Provide the (x, y) coordinate of the cell's center where the given text is located.  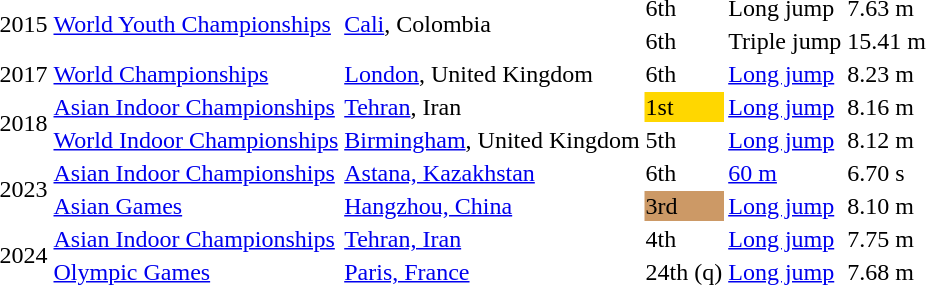
World Championships (196, 74)
5th (684, 140)
Triple jump (785, 41)
Astana, Kazakhstan (492, 173)
Hangzhou, China (492, 206)
London, United Kingdom (492, 74)
Asian Games (196, 206)
4th (684, 239)
60 m (785, 173)
3rd (684, 206)
1st (684, 107)
Birmingham, United Kingdom (492, 140)
World Indoor Championships (196, 140)
